For the text-containing cell, return its midpoint in [X, Y] coordinate format. 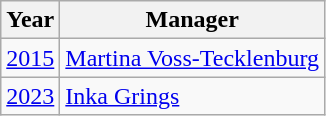
Martina Voss-Tecklenburg [192, 58]
Manager [192, 20]
2015 [30, 58]
2023 [30, 96]
Year [30, 20]
Inka Grings [192, 96]
